Pinpoint the cell where the given text exists, returning its (X, Y) midpoint coordinate. 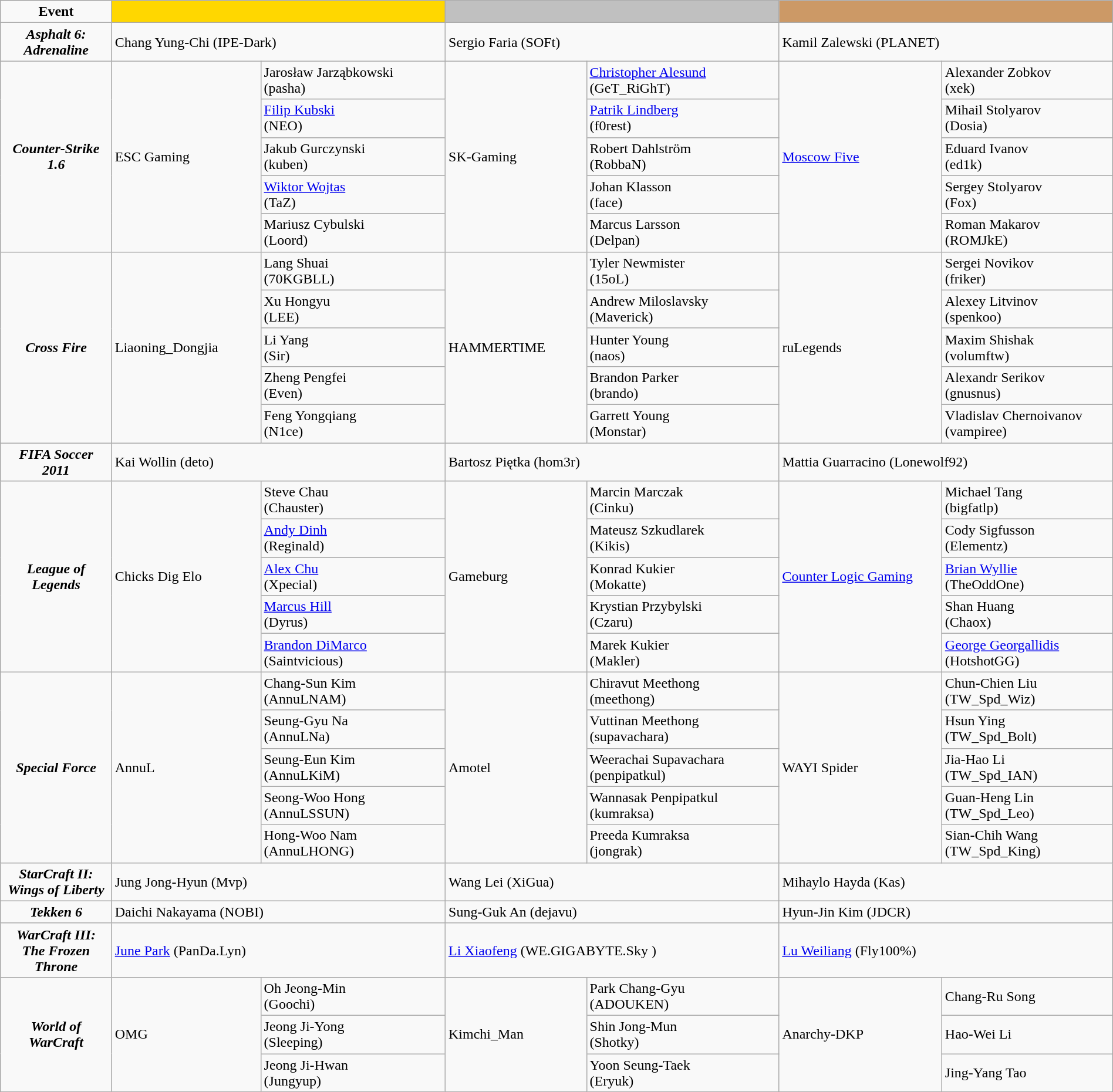
FIFA Soccer 2011 (56, 461)
Sergio Faria (SOFt) (612, 42)
Bartosz Piętka (hom3r) (612, 461)
Yoon Seung-Taek(Eryuk) (683, 1073)
Jia-Hao Li(TW_Spd_IAN) (1027, 768)
Chang Yung-Chi (IPE-Dark) (278, 42)
Chang-Sun Kim(AnnuLNAM) (353, 691)
Cody Sigfusson(Elementz) (1027, 539)
ruLegends (861, 347)
Li Yang(Sir) (353, 347)
Steve Chau(Chauster) (353, 500)
Shan Huang(Chaox) (1027, 615)
AnnuL (186, 768)
Tekken 6 (56, 912)
Oh Jeong-Min(Goochi) (353, 996)
Sergei Novikov(friker) (1027, 271)
George Georgallidis(HotshotGG) (1027, 653)
Kimchi_Man (516, 1034)
Alexey Litvinov(spenkoo) (1027, 309)
Sian-Chih Wang(TW_Spd_King) (1027, 844)
League of Legends (56, 576)
Garrett Young(Monstar) (683, 424)
Amotel (516, 768)
Weerachai Supavachara(penpipatkul) (683, 768)
Preeda Kumraksa(jongrak) (683, 844)
Feng Yongqiang(N1ce) (353, 424)
Chicks Dig Elo (186, 576)
Jeong Ji-Yong(Sleeping) (353, 1034)
Shin Jong-Mun(Shotky) (683, 1034)
Johan Klasson(face) (683, 195)
Hao-Wei Li (1027, 1034)
Seong-Woo Hong(AnnuLSSUN) (353, 805)
Event (56, 12)
SK-Gaming (516, 156)
Tyler Newmister(15oL) (683, 271)
Kai Wollin (deto) (278, 461)
Marcus Larsson(Delpan) (683, 232)
Chun-Chien Liu(TW_Spd_Wiz) (1027, 691)
StarCraft II: Wings of Liberty (56, 881)
OMG (186, 1034)
Jarosław Jarząbkowski(pasha) (353, 80)
Michael Tang(bigfatlp) (1027, 500)
Filip Kubski(NEO) (353, 119)
Chiravut Meethong(meethong) (683, 691)
WarCraft III: The Frozen Throne (56, 950)
Asphalt 6: Adrenaline (56, 42)
Lu Weiliang (Fly100%) (946, 950)
Hong-Woo Nam(AnnuLHONG) (353, 844)
Konrad Kukier(Mokatte) (683, 576)
Brandon Parker(brando) (683, 385)
Gameburg (516, 576)
Mihaylo Hayda (Kas) (946, 881)
Jakub Gurczynski(kuben) (353, 156)
Eduard Ivanov(ed1k) (1027, 156)
Seung-Eun Kim(AnnuLKiM) (353, 768)
Alexandr Serikov(gnusnus) (1027, 385)
Daichi Nakayama (NOBI) (278, 912)
Mihail Stolyarov(Dosia) (1027, 119)
Sung-Guk An (dejavu) (612, 912)
Marek Kukier(Makler) (683, 653)
Special Force (56, 768)
World of WarCraft (56, 1034)
Lang Shuai(70KGBLL) (353, 271)
Counter Logic Gaming (861, 576)
Christopher Alesund(GeT_RiGhT) (683, 80)
Xu Hongyu(LEE) (353, 309)
June Park (PanDa.Lyn) (278, 950)
Jung Jong-Hyun (Mvp) (278, 881)
Sergey Stolyarov(Fox) (1027, 195)
Zheng Pengfei(Even) (353, 385)
Guan-Heng Lin(TW_Spd_Leo) (1027, 805)
Brian Wyllie(TheOddOne) (1027, 576)
Jeong Ji-Hwan(Jungyup) (353, 1073)
Vuttinan Meethong(supavachara) (683, 729)
Anarchy-DKP (861, 1034)
Counter-Strike 1.6 (56, 156)
Seung-Gyu Na(AnnuLNa) (353, 729)
ESC Gaming (186, 156)
Kamil Zalewski (PLANET) (946, 42)
Mateusz Szkudlarek(Kikis) (683, 539)
Park Chang-Gyu(ADOUKEN) (683, 996)
Wang Lei (XiGua) (612, 881)
Andy Dinh(Reginald) (353, 539)
Chang-Ru Song (1027, 996)
Roman Makarov(ROMJkE) (1027, 232)
Mattia Guarracino (Lonewolf92) (946, 461)
Moscow Five (861, 156)
Marcus Hill(Dyrus) (353, 615)
Marcin Marczak(Cinku) (683, 500)
Wannasak Penpipatkul(kumraksa) (683, 805)
Li Xiaofeng (WE.GIGABYTE.Sky ) (612, 950)
WAYI Spider (861, 768)
Liaoning_Dongjia (186, 347)
Alexander Zobkov(xek) (1027, 80)
Maxim Shishak(volumftw) (1027, 347)
Krystian Przybylski(Czaru) (683, 615)
Mariusz Cybulski(Loord) (353, 232)
Brandon DiMarco(Saintvicious) (353, 653)
Hsun Ying(TW_Spd_Bolt) (1027, 729)
Vladislav Chernoivanov(vampiree) (1027, 424)
Jing-Yang Tao (1027, 1073)
Hyun-Jin Kim (JDCR) (946, 912)
Robert Dahlström(RobbaN) (683, 156)
HAMMERTIME (516, 347)
Cross Fire (56, 347)
Alex Chu(Xpecial) (353, 576)
Andrew Miloslavsky(Maverick) (683, 309)
Patrik Lindberg(f0rest) (683, 119)
Wiktor Wojtas(TaZ) (353, 195)
Hunter Young(naos) (683, 347)
